Return the [x, y] coordinate for the center point of the cell that contains the specified text.  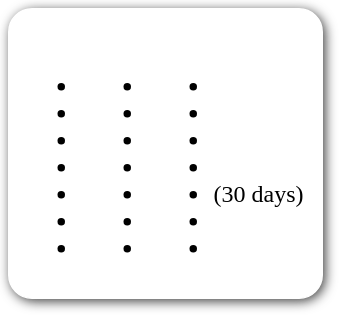
(30 days) [228, 154]
